Extract the [x, y] coordinate from the center of the cell holding the provided text.  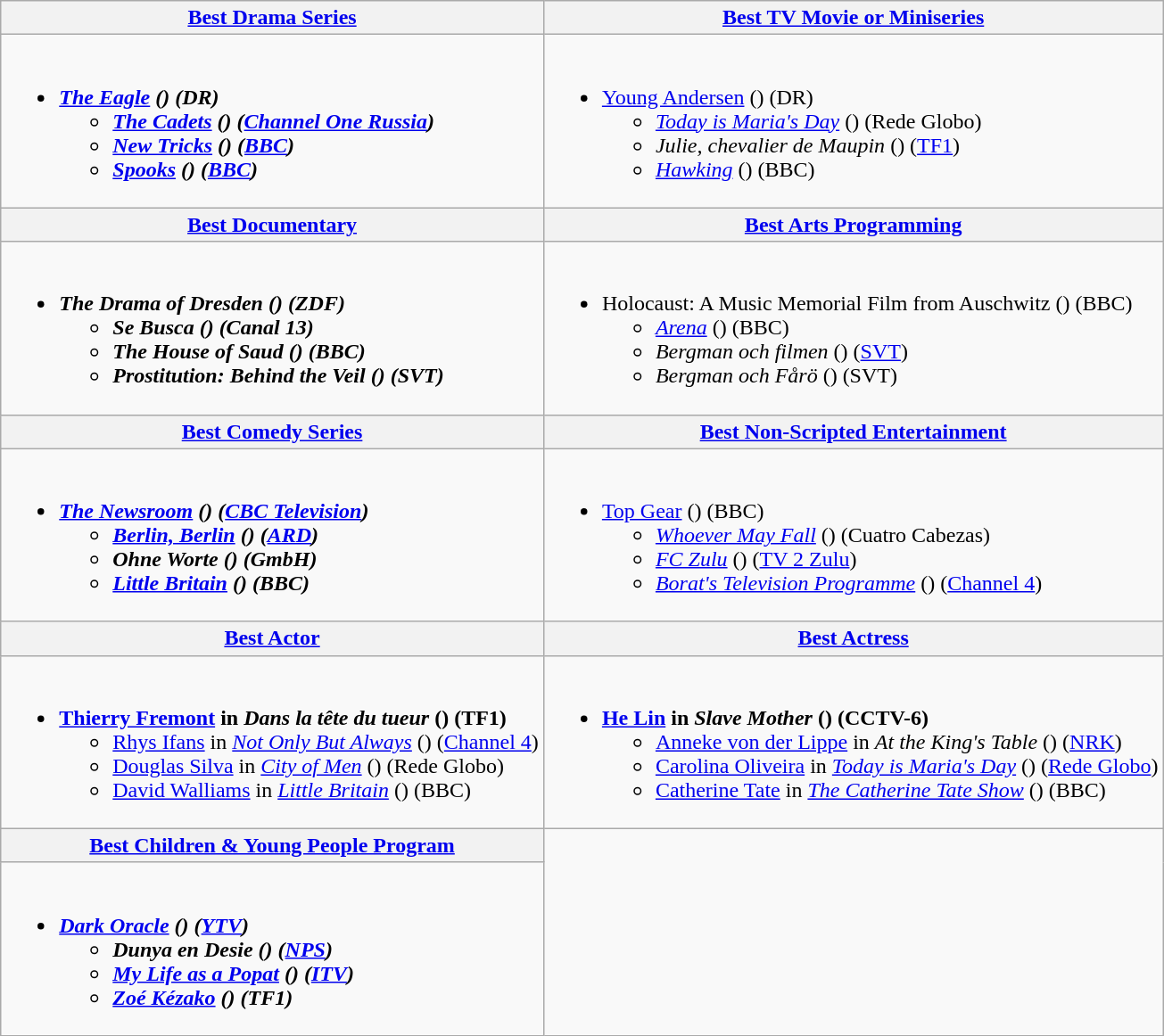
Best TV Movie or Miniseries [853, 18]
Best Actor [273, 638]
Best Documentary [273, 225]
The Drama of Dresden () (ZDF)Se Busca () (Canal 13)The House of Saud () (BBC)Prostitution: Behind the Veil () (SVT) [273, 328]
The Newsroom () (CBC Television)Berlin, Berlin () (ARD)Ohne Worte () (GmbH)Little Britain () (BBC) [273, 535]
Best Comedy Series [273, 432]
The Eagle () (DR)The Cadets () (Channel One Russia)New Tricks () (BBC)Spooks () (BBC) [273, 121]
Best Arts Programming [853, 225]
Dark Oracle () (YTV)Dunya en Desie () (NPS)My Life as a Popat () (ITV)Zoé Kézako () (TF1) [273, 949]
Best Drama Series [273, 18]
Best Actress [853, 638]
Best Non-Scripted Entertainment [853, 432]
Best Children & Young People Program [273, 845]
Young Andersen () (DR)Today is Maria's Day () (Rede Globo)Julie, chevalier de Maupin () (TF1)Hawking () (BBC) [853, 121]
Top Gear () (BBC)Whoever May Fall () (Cuatro Cabezas)FC Zulu () (TV 2 Zulu)Borat's Television Programme () (Channel 4) [853, 535]
Holocaust: A Music Memorial Film from Auschwitz () (BBC)Arena () (BBC)Bergman och filmen () (SVT)Bergman och Fårö () (SVT) [853, 328]
